Return the [x, y] coordinate for the center point of the cell that contains the specified text.  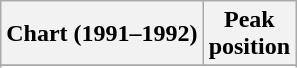
Chart (1991–1992) [102, 34]
Peakposition [249, 34]
